Return [x, y] of the center of cell containing provided text 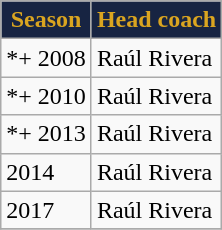
2017 [46, 210]
*+ 2013 [46, 134]
*+ 2008 [46, 58]
Head coach [156, 20]
*+ 2010 [46, 96]
2014 [46, 172]
Season [46, 20]
